Find where the given text appears and provide that cell's center as (x, y) coordinate. 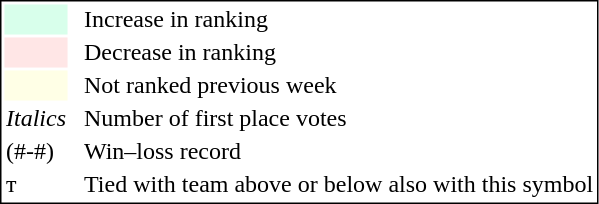
т (36, 185)
Decrease in ranking (338, 53)
Italics (36, 119)
Increase in ranking (338, 19)
Tied with team above or below also with this symbol (338, 185)
Win–loss record (338, 151)
(#-#) (36, 151)
Not ranked previous week (338, 85)
Number of first place votes (338, 119)
